Find where the given text appears and provide that cell's center as [x, y] coordinate. 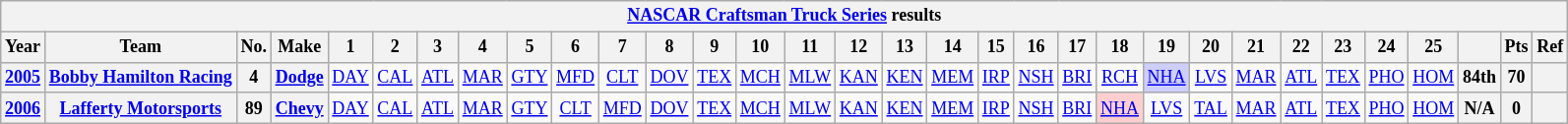
17 [1077, 47]
15 [996, 47]
23 [1344, 47]
14 [953, 47]
Year [24, 47]
No. [254, 47]
Lafferty Motorsports [140, 108]
8 [669, 47]
18 [1120, 47]
12 [858, 47]
20 [1211, 47]
84th [1480, 77]
Team [140, 47]
NASCAR Craftsman Truck Series results [784, 16]
10 [760, 47]
3 [438, 47]
Dodge [299, 77]
5 [530, 47]
Ref [1550, 47]
0 [1516, 108]
24 [1386, 47]
22 [1301, 47]
89 [254, 108]
19 [1166, 47]
N/A [1480, 108]
1 [350, 47]
6 [576, 47]
16 [1035, 47]
2005 [24, 77]
21 [1256, 47]
Bobby Hamilton Racing [140, 77]
Make [299, 47]
13 [905, 47]
11 [809, 47]
RCH [1120, 77]
70 [1516, 77]
7 [622, 47]
2 [396, 47]
Pts [1516, 47]
25 [1433, 47]
TAL [1211, 108]
Chevy [299, 108]
9 [715, 47]
2006 [24, 108]
